Output the [x, y] coordinate of the center of the cell containing the given text.  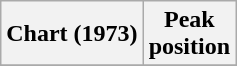
Chart (1973) [72, 34]
Peakposition [189, 34]
